Return [x, y] of the center of cell containing provided text 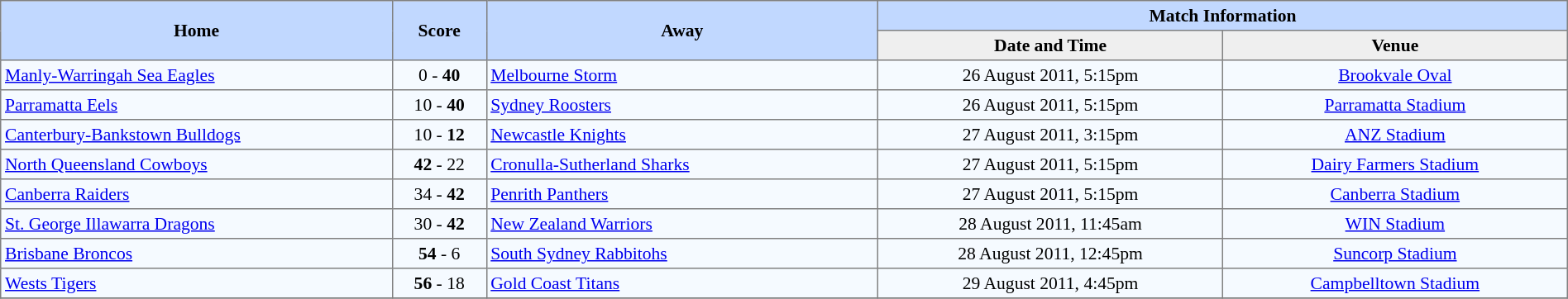
ANZ Stadium [1394, 135]
New Zealand Warriors [682, 224]
Manly-Warringah Sea Eagles [197, 75]
10 - 12 [439, 135]
Cronulla-Sutherland Sharks [682, 164]
Home [197, 31]
30 - 42 [439, 224]
28 August 2011, 12:45pm [1050, 254]
Brisbane Broncos [197, 254]
Score [439, 31]
Canterbury-Bankstown Bulldogs [197, 135]
WIN Stadium [1394, 224]
Sydney Roosters [682, 105]
28 August 2011, 11:45am [1050, 224]
Dairy Farmers Stadium [1394, 164]
Brookvale Oval [1394, 75]
Parramatta Stadium [1394, 105]
Away [682, 31]
Melbourne Storm [682, 75]
Suncorp Stadium [1394, 254]
Gold Coast Titans [682, 283]
Canberra Raiders [197, 194]
North Queensland Cowboys [197, 164]
29 August 2011, 4:45pm [1050, 283]
Match Information [1223, 16]
0 - 40 [439, 75]
St. George Illawarra Dragons [197, 224]
Campbelltown Stadium [1394, 283]
Newcastle Knights [682, 135]
Penrith Panthers [682, 194]
10 - 40 [439, 105]
South Sydney Rabbitohs [682, 254]
54 - 6 [439, 254]
Parramatta Eels [197, 105]
Wests Tigers [197, 283]
27 August 2011, 3:15pm [1050, 135]
42 - 22 [439, 164]
Canberra Stadium [1394, 194]
Date and Time [1050, 45]
34 - 42 [439, 194]
Venue [1394, 45]
56 - 18 [439, 283]
